Return (x, y) of the center of cell containing provided text 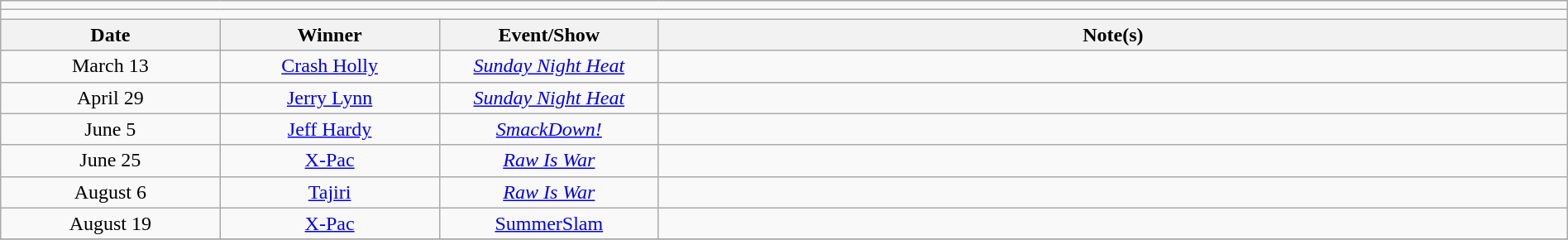
Crash Holly (329, 66)
SummerSlam (549, 223)
April 29 (111, 98)
Winner (329, 35)
Tajiri (329, 192)
Date (111, 35)
March 13 (111, 66)
Jerry Lynn (329, 98)
Note(s) (1113, 35)
August 19 (111, 223)
Jeff Hardy (329, 129)
June 25 (111, 161)
August 6 (111, 192)
Event/Show (549, 35)
SmackDown! (549, 129)
June 5 (111, 129)
